Scan for the cell matching the given text and deliver its (x, y) coordinate at center. 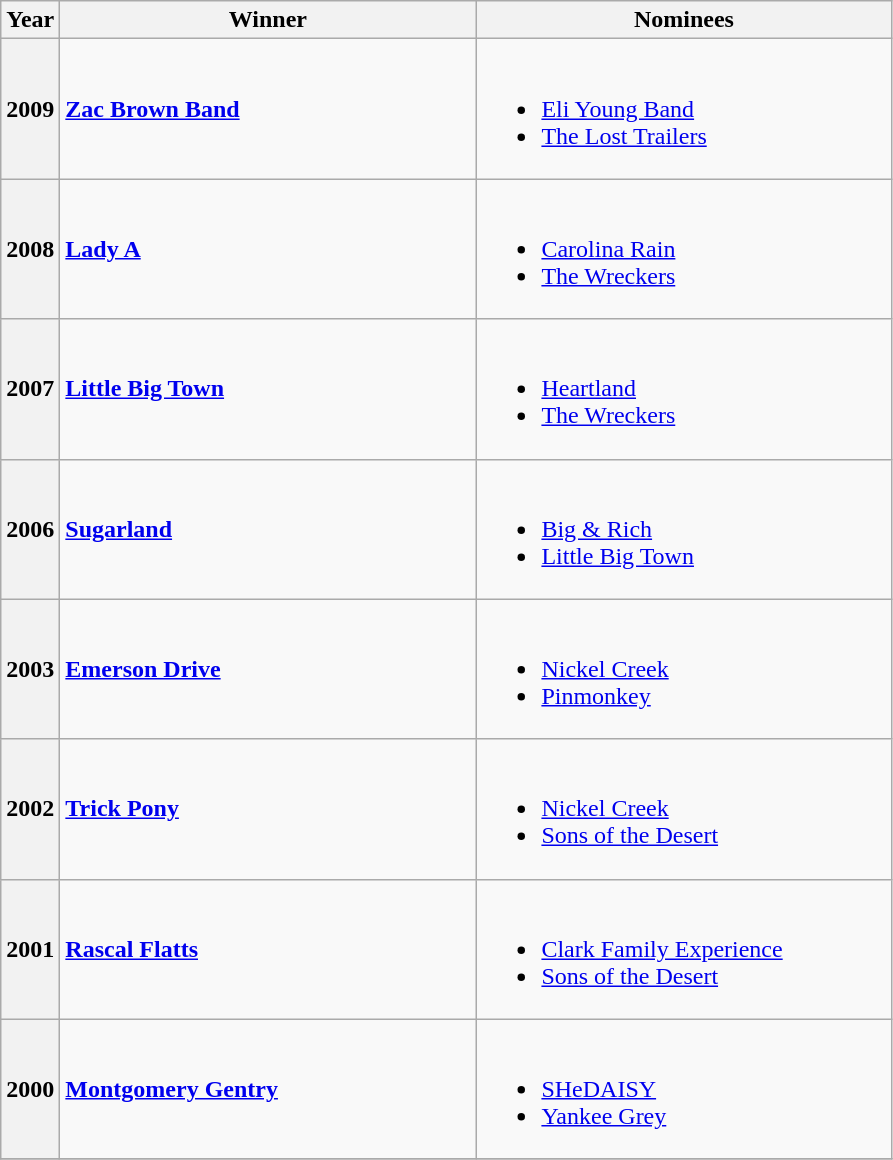
Rascal Flatts (268, 949)
Sugarland (268, 529)
Lady A (268, 249)
Trick Pony (268, 809)
Zac Brown Band (268, 109)
2006 (30, 529)
Carolina RainThe Wreckers (684, 249)
Montgomery Gentry (268, 1089)
2008 (30, 249)
Winner (268, 20)
Nickel CreekPinmonkey (684, 669)
Nominees (684, 20)
Clark Family ExperienceSons of the Desert (684, 949)
Nickel CreekSons of the Desert (684, 809)
2007 (30, 389)
Emerson Drive (268, 669)
HeartlandThe Wreckers (684, 389)
Eli Young BandThe Lost Trailers (684, 109)
Big & RichLittle Big Town (684, 529)
2009 (30, 109)
SHeDAISYYankee Grey (684, 1089)
2003 (30, 669)
2000 (30, 1089)
2002 (30, 809)
2001 (30, 949)
Little Big Town (268, 389)
Year (30, 20)
